From the cell containing the given text, extract its center point as (X, Y) coordinate. 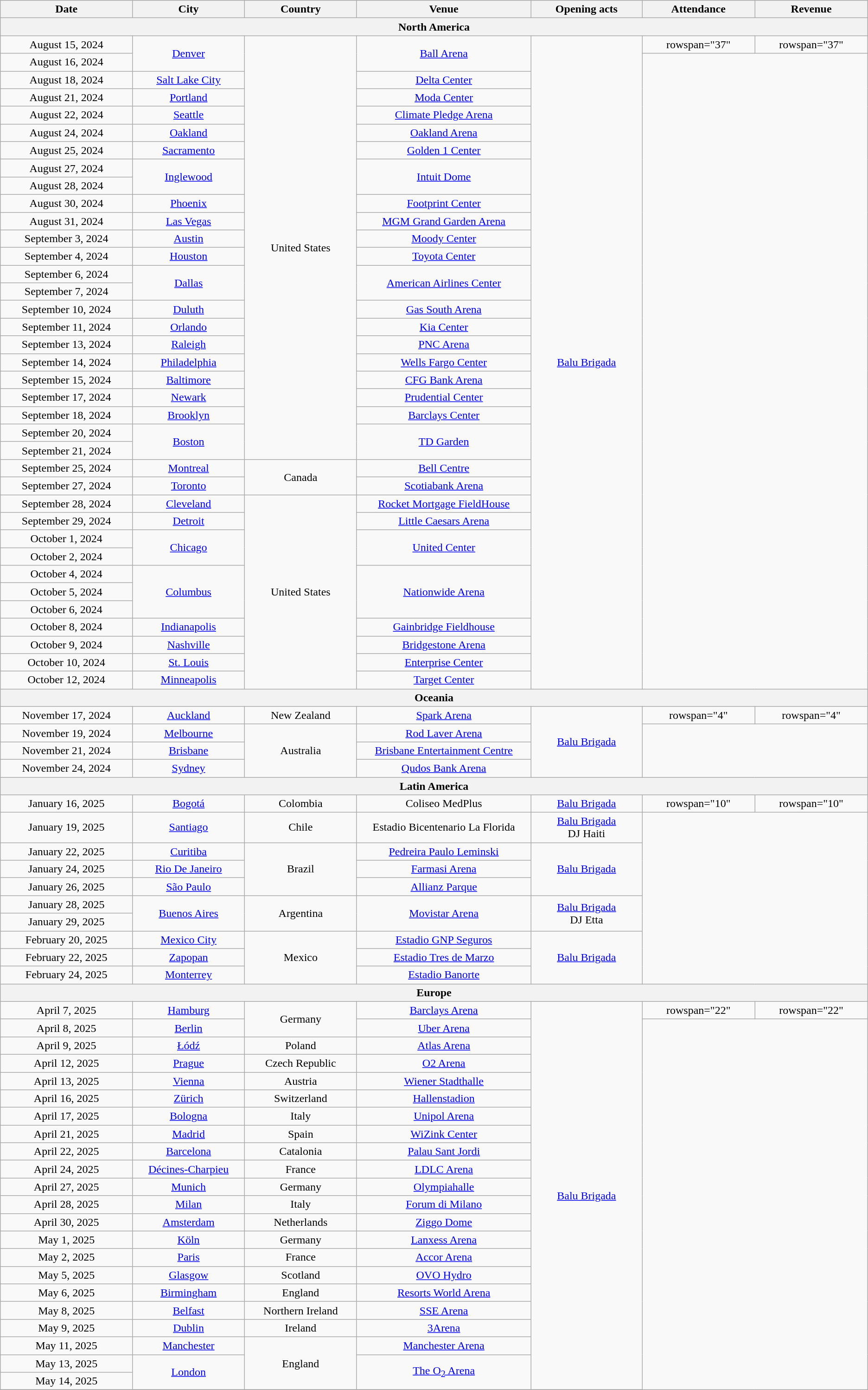
Catalonia (301, 1152)
September 27, 2024 (67, 486)
Brooklyn (189, 415)
Forum di Milano (444, 1204)
Little Caesars Arena (444, 521)
Houston (189, 256)
October 9, 2024 (67, 645)
Newark (189, 397)
Philadelphia (189, 362)
Hamburg (189, 1010)
Nashville (189, 645)
September 11, 2024 (67, 327)
Target Center (444, 680)
Birmingham (189, 1293)
OVO Hydro (444, 1275)
Switzerland (301, 1099)
Auckland (189, 715)
September 4, 2024 (67, 256)
Latin America (434, 786)
Delta Center (444, 80)
Coliseo MedPlus (444, 804)
The O2 Arena (444, 1372)
April 21, 2025 (67, 1134)
Attendance (698, 9)
Prague (189, 1063)
May 14, 2025 (67, 1381)
October 1, 2024 (67, 539)
Amsterdam (189, 1222)
Allianz Parque (444, 887)
Baltimore (189, 380)
Climate Pledge Arena (444, 115)
August 28, 2024 (67, 186)
Scotland (301, 1275)
Estadio Tres de Marzo (444, 957)
Raleigh (189, 345)
Balu BrigadaDJ Etta (586, 913)
Spark Arena (444, 715)
Intuit Dome (444, 177)
Enterprise Center (444, 662)
August 31, 2024 (67, 221)
Décines-Charpieu (189, 1169)
SSE Arena (444, 1310)
Europe (434, 993)
Bogotá (189, 804)
Chicago (189, 548)
Vienna (189, 1081)
Cleveland (189, 503)
Chile (301, 827)
Ziggo Dome (444, 1222)
Czech Republic (301, 1063)
August 25, 2024 (67, 150)
Gas South Arena (444, 309)
Santiago (189, 827)
January 19, 2025 (67, 827)
Hallenstadion (444, 1099)
May 8, 2025 (67, 1310)
Kia Center (444, 327)
Country (301, 9)
April 16, 2025 (67, 1099)
Bologna (189, 1116)
May 1, 2025 (67, 1240)
April 22, 2025 (67, 1152)
Orlando (189, 327)
Sacramento (189, 150)
American Airlines Center (444, 283)
Madrid (189, 1134)
February 24, 2025 (67, 975)
Rod Laver Arena (444, 733)
Opening acts (586, 9)
Movistar Arena (444, 913)
Austin (189, 239)
Palau Sant Jordi (444, 1152)
Estadio Banorte (444, 975)
TD Garden (444, 442)
3Arena (444, 1328)
Oakland (189, 133)
September 13, 2024 (67, 345)
Manchester Arena (444, 1345)
Poland (301, 1045)
Moda Center (444, 97)
Unipol Arena (444, 1116)
Melbourne (189, 733)
Colombia (301, 804)
May 11, 2025 (67, 1345)
MGM Grand Garden Arena (444, 221)
Scotiabank Arena (444, 486)
Brisbane Entertainment Centre (444, 750)
Canada (301, 477)
November 24, 2024 (67, 768)
LDLC Arena (444, 1169)
Inglewood (189, 177)
Łódź (189, 1045)
May 5, 2025 (67, 1275)
September 7, 2024 (67, 292)
Qudos Bank Arena (444, 768)
September 25, 2024 (67, 468)
São Paulo (189, 887)
New Zealand (301, 715)
Toronto (189, 486)
Wiener Stadthalle (444, 1081)
Zapopan (189, 957)
October 2, 2024 (67, 557)
Nationwide Arena (444, 592)
Gainbridge Fieldhouse (444, 627)
Las Vegas (189, 221)
Portland (189, 97)
Ireland (301, 1328)
October 12, 2024 (67, 680)
May 9, 2025 (67, 1328)
Dublin (189, 1328)
Golden 1 Center (444, 150)
Zürich (189, 1099)
Venue (444, 9)
May 6, 2025 (67, 1293)
September 14, 2024 (67, 362)
September 21, 2024 (67, 450)
Argentina (301, 913)
January 16, 2025 (67, 804)
Toyota Center (444, 256)
Wells Fargo Center (444, 362)
Lanxess Arena (444, 1240)
May 2, 2025 (67, 1257)
Footprint Center (444, 203)
September 17, 2024 (67, 397)
Denver (189, 53)
WiZink Center (444, 1134)
April 17, 2025 (67, 1116)
Atlas Arena (444, 1045)
Moody Center (444, 239)
October 6, 2024 (67, 609)
February 22, 2025 (67, 957)
April 30, 2025 (67, 1222)
Olympiahalle (444, 1187)
April 7, 2025 (67, 1010)
St. Louis (189, 662)
Dallas (189, 283)
Estadio Bicentenario La Florida (444, 827)
November 21, 2024 (67, 750)
Buenos Aires (189, 913)
Bell Centre (444, 468)
Belfast (189, 1310)
May 13, 2025 (67, 1363)
City (189, 9)
October 8, 2024 (67, 627)
Austria (301, 1081)
September 6, 2024 (67, 274)
April 28, 2025 (67, 1204)
August 21, 2024 (67, 97)
PNC Arena (444, 345)
January 26, 2025 (67, 887)
September 18, 2024 (67, 415)
September 29, 2024 (67, 521)
Rocket Mortgage FieldHouse (444, 503)
Munich (189, 1187)
Accor Arena (444, 1257)
Date (67, 9)
Bridgestone Arena (444, 645)
Seattle (189, 115)
Rio De Janeiro (189, 869)
Resorts World Arena (444, 1293)
Minneapolis (189, 680)
Netherlands (301, 1222)
Montreal (189, 468)
Brazil (301, 869)
August 27, 2024 (67, 168)
Phoenix (189, 203)
Mexico (301, 957)
Köln (189, 1240)
Prudential Center (444, 397)
Northern Ireland (301, 1310)
CFG Bank Arena (444, 380)
United Center (444, 548)
Monterrey (189, 975)
September 3, 2024 (67, 239)
Duluth (189, 309)
Curitiba (189, 852)
Berlin (189, 1028)
August 15, 2024 (67, 45)
Brisbane (189, 750)
August 24, 2024 (67, 133)
October 5, 2024 (67, 592)
Boston (189, 442)
April 24, 2025 (67, 1169)
Manchester (189, 1345)
April 8, 2025 (67, 1028)
Balu BrigadaDJ Haiti (586, 827)
Sydney (189, 768)
Glasgow (189, 1275)
London (189, 1372)
January 24, 2025 (67, 869)
Barclays Center (444, 415)
November 19, 2024 (67, 733)
Spain (301, 1134)
Columbus (189, 592)
Australia (301, 750)
November 17, 2024 (67, 715)
April 13, 2025 (67, 1081)
Oakland Arena (444, 133)
Detroit (189, 521)
Barclays Arena (444, 1010)
August 16, 2024 (67, 62)
Oceania (434, 698)
Mexico City (189, 940)
North America (434, 27)
Salt Lake City (189, 80)
April 27, 2025 (67, 1187)
Uber Arena (444, 1028)
Farmasi Arena (444, 869)
Indianapolis (189, 627)
Barcelona (189, 1152)
September 28, 2024 (67, 503)
January 22, 2025 (67, 852)
August 18, 2024 (67, 80)
August 22, 2024 (67, 115)
January 29, 2025 (67, 922)
Milan (189, 1204)
April 9, 2025 (67, 1045)
October 4, 2024 (67, 574)
Estadio GNP Seguros (444, 940)
Paris (189, 1257)
February 20, 2025 (67, 940)
Revenue (811, 9)
September 15, 2024 (67, 380)
August 30, 2024 (67, 203)
April 12, 2025 (67, 1063)
O2 Arena (444, 1063)
September 10, 2024 (67, 309)
September 20, 2024 (67, 433)
January 28, 2025 (67, 904)
Ball Arena (444, 53)
October 10, 2024 (67, 662)
Pedreira Paulo Leminski (444, 852)
